Output the (x, y) coordinate of the center of the cell containing the given text.  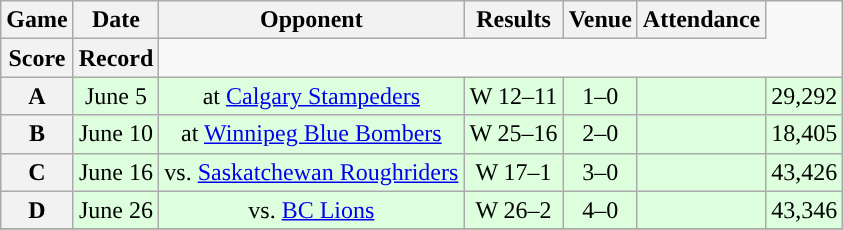
43,426 (804, 172)
Attendance (701, 20)
June 26 (116, 210)
D (37, 210)
18,405 (804, 134)
Opponent (312, 20)
vs. Saskatchewan Roughriders (312, 172)
W 26–2 (514, 210)
29,292 (804, 96)
June 16 (116, 172)
June 10 (116, 134)
Venue (600, 20)
2–0 (600, 134)
B (37, 134)
Results (514, 20)
W 17–1 (514, 172)
at Winnipeg Blue Bombers (312, 134)
Game (37, 20)
Record (116, 58)
1–0 (600, 96)
Date (116, 20)
Score (37, 58)
W 12–11 (514, 96)
W 25–16 (514, 134)
June 5 (116, 96)
3–0 (600, 172)
A (37, 96)
vs. BC Lions (312, 210)
at Calgary Stampeders (312, 96)
C (37, 172)
4–0 (600, 210)
43,346 (804, 210)
